Pinpoint the cell where the given text exists, returning its [x, y] midpoint coordinate. 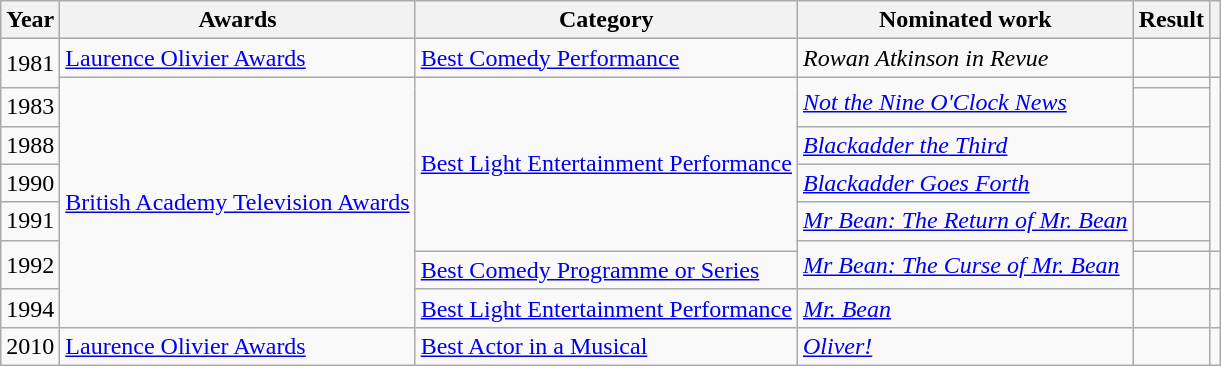
British Academy Television Awards [238, 202]
Rowan Atkinson in Revue [965, 58]
1988 [30, 145]
Blackadder the Third [965, 145]
Best Comedy Programme or Series [606, 270]
1983 [30, 107]
1981 [30, 64]
1991 [30, 221]
Year [30, 20]
Blackadder Goes Forth [965, 183]
Mr Bean: The Curse of Mr. Bean [965, 264]
Awards [238, 20]
1994 [30, 308]
Nominated work [965, 20]
Mr Bean: The Return of Mr. Bean [965, 221]
1992 [30, 264]
2010 [30, 346]
Best Comedy Performance [606, 58]
Not the Nine O'Clock News [965, 102]
Category [606, 20]
Result [1171, 20]
Oliver! [965, 346]
1990 [30, 183]
Best Actor in a Musical [606, 346]
Mr. Bean [965, 308]
